Pinpoint the cell where the given text exists, returning its [X, Y] midpoint coordinate. 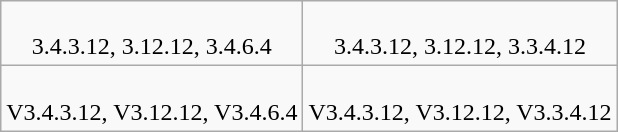
V3.4.3.12, V3.12.12, V3.4.6.4 [152, 98]
V3.4.3.12, V3.12.12, V3.3.4.12 [460, 98]
3.4.3.12, 3.12.12, 3.4.6.4 [152, 34]
3.4.3.12, 3.12.12, 3.3.4.12 [460, 34]
